Pinpoint the cell where the given text exists, returning its [X, Y] midpoint coordinate. 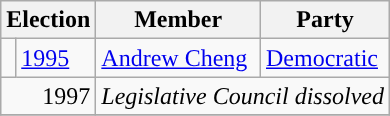
1997 [48, 96]
Andrew Cheng [178, 58]
Member [178, 20]
Democratic [324, 58]
1995 [56, 58]
Legislative Council dissolved [243, 96]
Election [48, 20]
Party [324, 20]
